Return [x, y] of the center of cell containing provided text 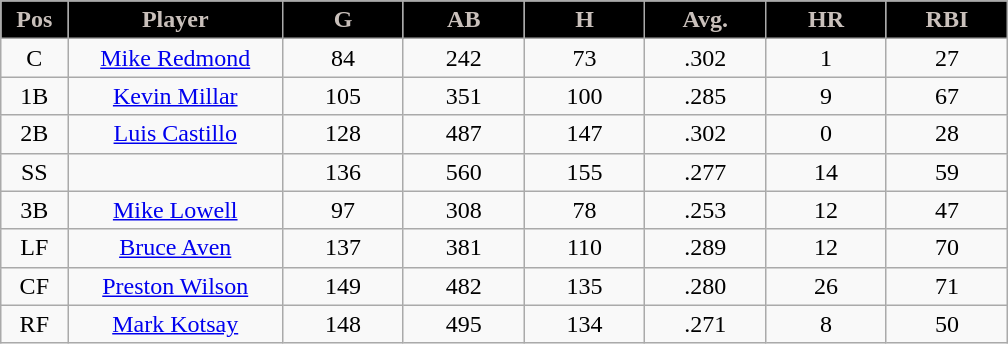
155 [584, 172]
HR [826, 20]
110 [584, 248]
27 [946, 58]
Preston Wilson [176, 286]
.253 [706, 210]
AB [464, 20]
CF [34, 286]
Mark Kotsay [176, 324]
50 [946, 324]
136 [344, 172]
H [584, 20]
.285 [706, 96]
71 [946, 286]
78 [584, 210]
482 [464, 286]
128 [344, 134]
147 [584, 134]
Player [176, 20]
495 [464, 324]
Mike Lowell [176, 210]
RBI [946, 20]
1B [34, 96]
105 [344, 96]
Pos [34, 20]
SS [34, 172]
9 [826, 96]
73 [584, 58]
308 [464, 210]
149 [344, 286]
Mike Redmond [176, 58]
.271 [706, 324]
84 [344, 58]
381 [464, 248]
148 [344, 324]
C [34, 58]
59 [946, 172]
137 [344, 248]
135 [584, 286]
47 [946, 210]
LF [34, 248]
28 [946, 134]
G [344, 20]
134 [584, 324]
Bruce Aven [176, 248]
351 [464, 96]
242 [464, 58]
487 [464, 134]
560 [464, 172]
70 [946, 248]
.277 [706, 172]
2B [34, 134]
67 [946, 96]
26 [826, 286]
14 [826, 172]
Avg. [706, 20]
97 [344, 210]
0 [826, 134]
100 [584, 96]
.289 [706, 248]
Luis Castillo [176, 134]
.280 [706, 286]
Kevin Millar [176, 96]
1 [826, 58]
RF [34, 324]
3B [34, 210]
8 [826, 324]
